Detect which cell encompasses the target text, then output its [x, y] center coordinate. 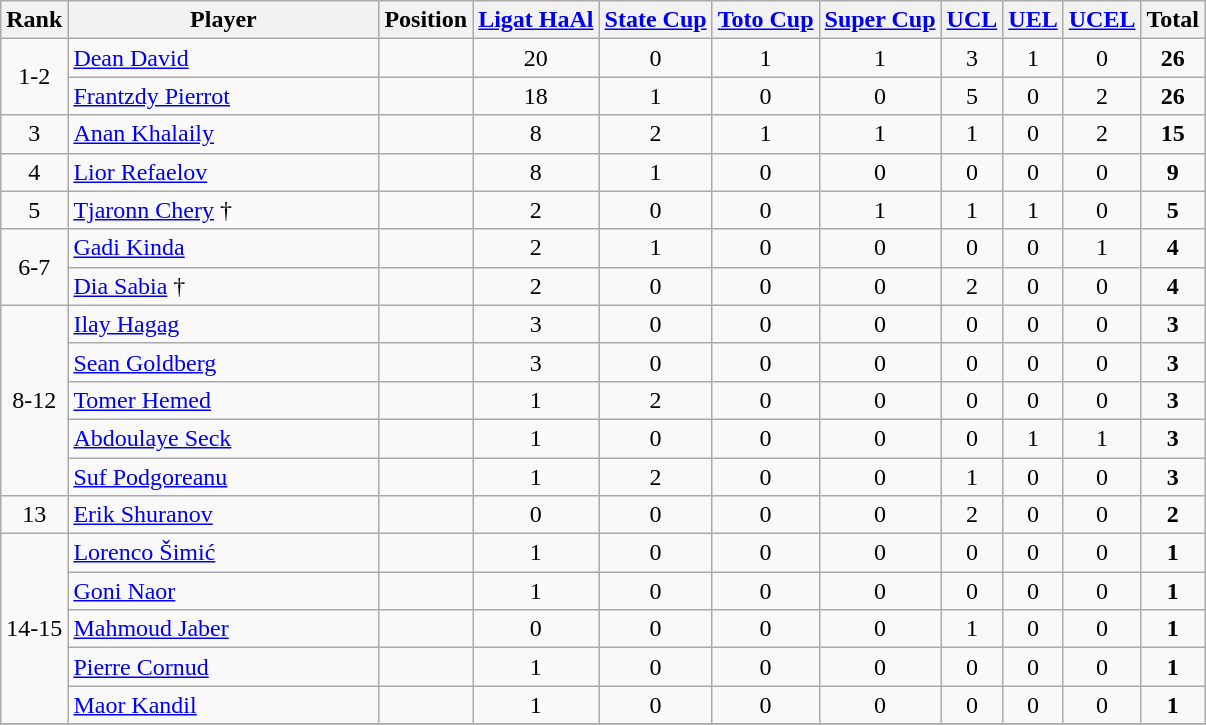
Ilay Hagag [224, 324]
Abdoulaye Seck [224, 438]
1-2 [34, 77]
Tjaronn Chery † [224, 210]
Goni Naor [224, 591]
Dean David [224, 58]
State Cup [656, 20]
Dia Sabia † [224, 286]
6-7 [34, 267]
Super Cup [880, 20]
9 [1173, 172]
Mahmoud Jaber [224, 629]
Total [1173, 20]
Position [426, 20]
Player [224, 20]
Erik Shuranov [224, 515]
Ligat HaAl [536, 20]
Lorenco Šimić [224, 553]
14-15 [34, 629]
Anan Khalaily [224, 134]
Frantzdy Pierrot [224, 96]
Suf Podgoreanu [224, 477]
Lior Refaelov [224, 172]
UEL [1033, 20]
20 [536, 58]
Gadi Kinda [224, 248]
15 [1173, 134]
Tomer Hemed [224, 400]
UCL [972, 20]
Sean Goldberg [224, 362]
Rank [34, 20]
Toto Cup [766, 20]
UCEL [1102, 20]
Pierre Cornud [224, 667]
18 [536, 96]
8-12 [34, 400]
Maor Kandil [224, 705]
13 [34, 515]
